Determine the (X, Y) coordinate at the center of the cell enclosing the given text.  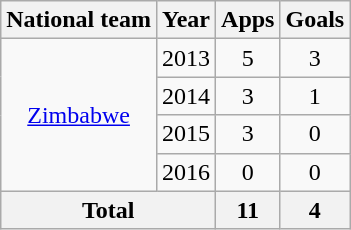
1 (315, 96)
Total (108, 210)
Goals (315, 20)
5 (248, 58)
2015 (186, 134)
Zimbabwe (79, 115)
2016 (186, 172)
Apps (248, 20)
Year (186, 20)
2014 (186, 96)
4 (315, 210)
2013 (186, 58)
National team (79, 20)
11 (248, 210)
